Detect which cell encompasses the target text, then output its (x, y) center coordinate. 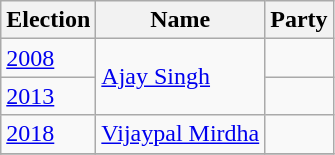
Election (48, 20)
Party (299, 20)
2008 (48, 58)
Ajay Singh (180, 77)
2018 (48, 134)
2013 (48, 96)
Vijaypal Mirdha (180, 134)
Name (180, 20)
